Return [X, Y] of the center of cell containing provided text 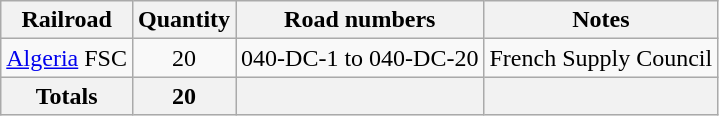
Railroad [67, 20]
Algeria FSC [67, 58]
Quantity [184, 20]
040-DC-1 to 040-DC-20 [360, 58]
Notes [601, 20]
French Supply Council [601, 58]
Totals [67, 96]
Road numbers [360, 20]
